Determine the (x, y) coordinate at the center of the cell enclosing the given text.  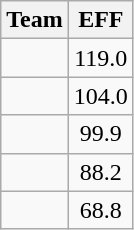
88.2 (100, 172)
99.9 (100, 134)
119.0 (100, 58)
Team (35, 20)
104.0 (100, 96)
68.8 (100, 210)
EFF (100, 20)
